For the text-containing cell, return its midpoint in [X, Y] coordinate format. 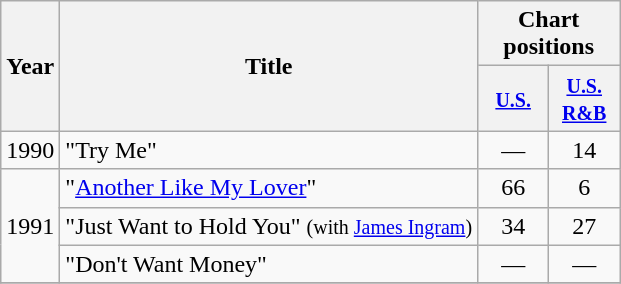
U.S.R&B [584, 98]
1991 [30, 226]
34 [514, 226]
14 [584, 150]
"Just Want to Hold You" (with James Ingram) [269, 226]
1990 [30, 150]
Title [269, 66]
"Another Like My Lover" [269, 188]
27 [584, 226]
"Try Me" [269, 150]
Year [30, 66]
U.S. [514, 98]
Chart positions [549, 34]
"Don't Want Money" [269, 264]
6 [584, 188]
66 [514, 188]
